Return (X, Y) of the center of cell containing provided text 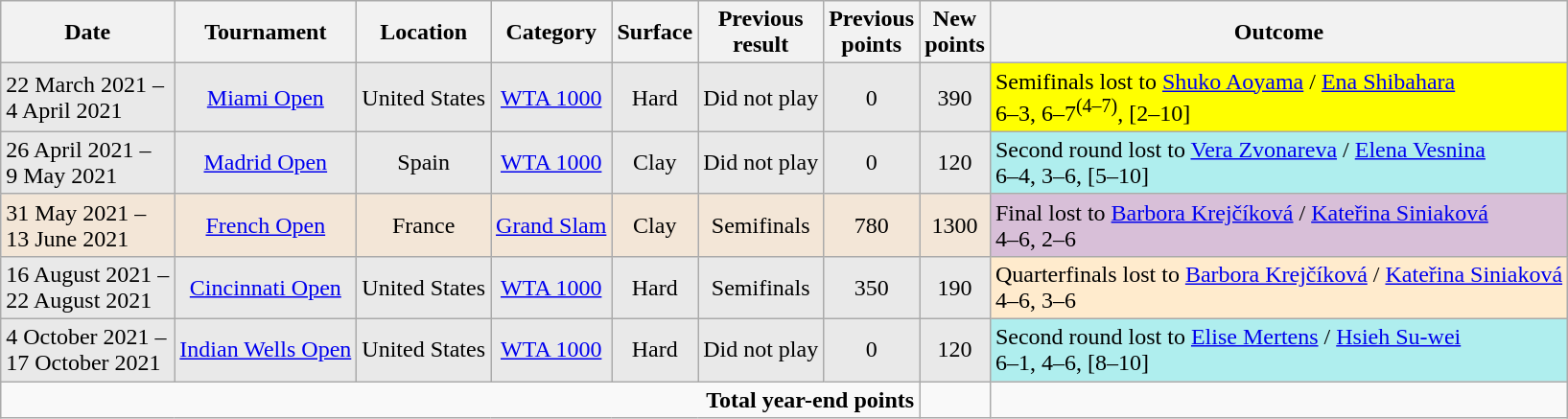
Cincinnati Open (266, 288)
Category (551, 33)
Madrid Open (266, 163)
Second round lost to Elise Mertens / Hsieh Su-wei6–1, 4–6, [8–10] (1278, 351)
780 (872, 224)
Date (88, 33)
Previousresult (761, 33)
190 (955, 288)
Grand Slam (551, 224)
Total year-end points (460, 400)
Final lost to Barbora Krejčíková / Kateřina Siniaková4–6, 2–6 (1278, 224)
French Open (266, 224)
Second round lost to Vera Zvonareva / Elena Vesnina6–4, 3–6, [5–10] (1278, 163)
16 August 2021 –22 August 2021 (88, 288)
Location (424, 33)
350 (872, 288)
Surface (655, 33)
Previouspoints (872, 33)
Tournament (266, 33)
France (424, 224)
Semifinals lost to Shuko Aoyama / Ena Shibahara6–3, 6–7(4–7), [2–10] (1278, 98)
31 May 2021 –13 June 2021 (88, 224)
Miami Open (266, 98)
Spain (424, 163)
390 (955, 98)
Outcome (1278, 33)
4 October 2021 –17 October 2021 (88, 351)
Newpoints (955, 33)
Indian Wells Open (266, 351)
Quarterfinals lost to Barbora Krejčíková / Kateřina Siniaková4–6, 3–6 (1278, 288)
1300 (955, 224)
26 April 2021 –9 May 2021 (88, 163)
22 March 2021 –4 April 2021 (88, 98)
